Locate the cell with the specified text and output its [X, Y] center coordinate. 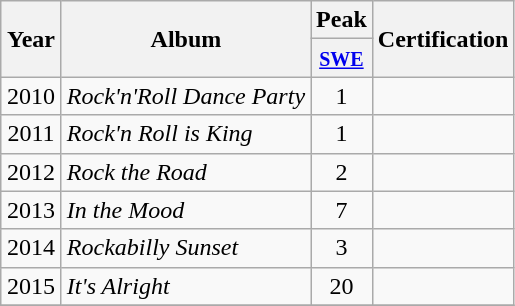
Album [186, 39]
2010 [32, 96]
2015 [32, 286]
2011 [32, 134]
3 [342, 248]
Certification [443, 39]
Year [32, 39]
2014 [32, 248]
2012 [32, 172]
SWE [342, 58]
Rock'n Roll is King [186, 134]
2013 [32, 210]
7 [342, 210]
In the Mood [186, 210]
20 [342, 286]
Rock'n'Roll Dance Party [186, 96]
2 [342, 172]
Rockabilly Sunset [186, 248]
Rock the Road [186, 172]
It's Alright [186, 286]
Peak [342, 20]
